Return [X, Y] of the center of cell containing provided text 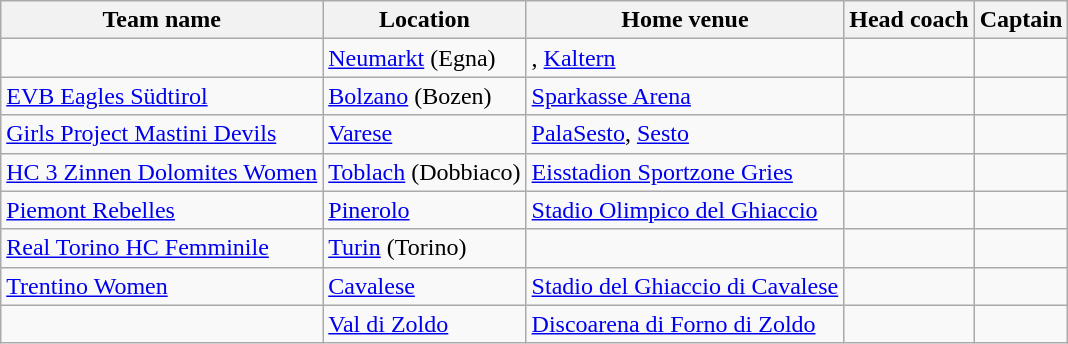
Eisstadion Sportzone Gries [685, 172]
Turin (Torino) [424, 248]
EVB Eagles Südtirol [162, 96]
Bolzano (Bozen) [424, 96]
Toblach (Dobbiaco) [424, 172]
Discoarena di Forno di Zoldo [685, 324]
HC 3 Zinnen Dolomites Women [162, 172]
Stadio Olimpico del Ghiaccio [685, 210]
Team name [162, 20]
Cavalese [424, 286]
PalaSesto, Sesto [685, 134]
Neumarkt (Egna) [424, 58]
Sparkasse Arena [685, 96]
Location [424, 20]
Piemont Rebelles [162, 210]
Home venue [685, 20]
, Kaltern [685, 58]
Varese [424, 134]
Real Torino HC Femminile [162, 248]
Girls Project Mastini Devils [162, 134]
Pinerolo [424, 210]
Stadio del Ghiaccio di Cavalese [685, 286]
Trentino Women [162, 286]
Captain [1021, 20]
Head coach [909, 20]
Val di Zoldo [424, 324]
